Identify which cell holds the provided text, then report its (x, y) central coordinate. 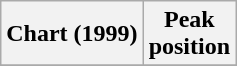
Chart (1999) (72, 34)
Peakposition (189, 34)
